Find where the given text appears and provide that cell's center as [X, Y] coordinate. 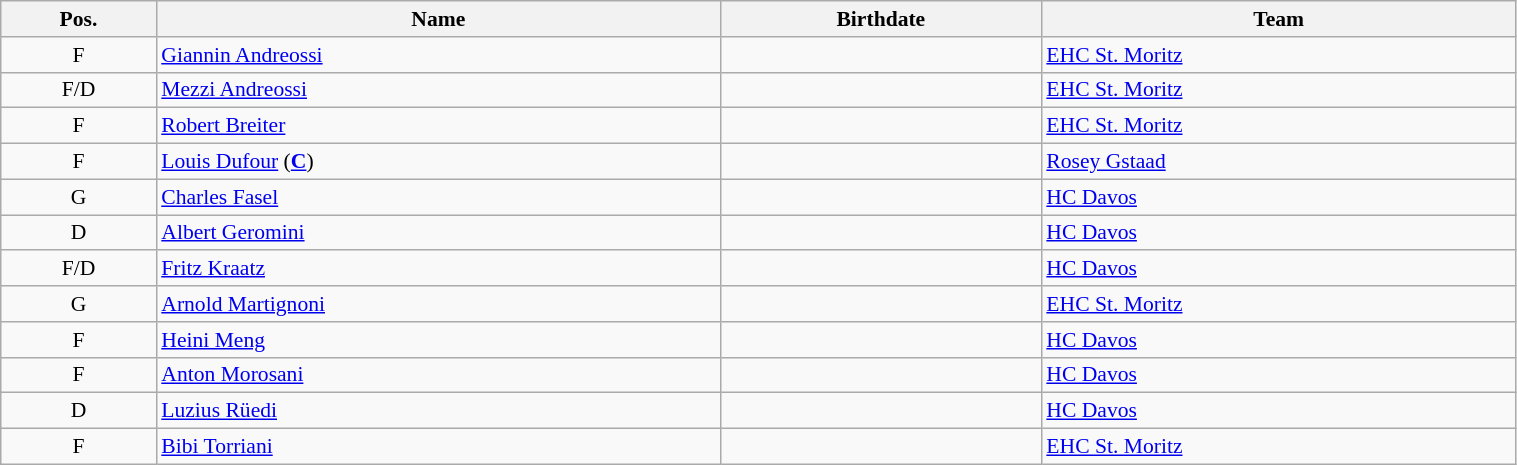
Heini Meng [438, 340]
Charles Fasel [438, 197]
Birthdate [880, 19]
Luzius Rüedi [438, 411]
Bibi Torriani [438, 447]
Pos. [78, 19]
Fritz Kraatz [438, 269]
Mezzi Andreossi [438, 90]
Louis Dufour (C) [438, 162]
Arnold Martignoni [438, 304]
Name [438, 19]
Albert Geromini [438, 233]
Giannin Andreossi [438, 55]
Team [1278, 19]
Robert Breiter [438, 126]
Rosey Gstaad [1278, 162]
Anton Morosani [438, 375]
